Return the [X, Y] coordinate for the center point of the cell that contains the specified text.  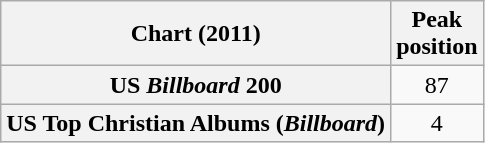
US Billboard 200 [196, 85]
87 [437, 85]
Peakposition [437, 34]
Chart (2011) [196, 34]
US Top Christian Albums (Billboard) [196, 123]
4 [437, 123]
